Return the (x, y) coordinate for the center point of the cell that contains the specified text.  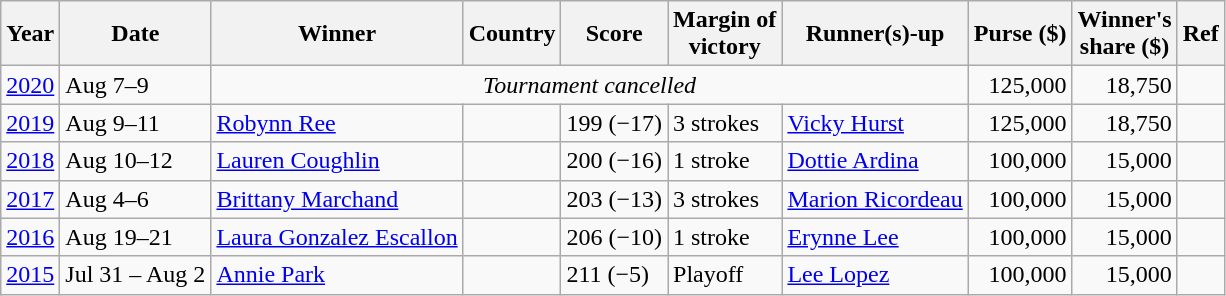
Brittany Marchand (337, 199)
Score (614, 34)
Erynne Lee (875, 237)
Aug 9–11 (136, 123)
2015 (30, 275)
2017 (30, 199)
Annie Park (337, 275)
2016 (30, 237)
Aug 4–6 (136, 199)
Dottie Ardina (875, 161)
Laura Gonzalez Escallon (337, 237)
Playoff (725, 275)
206 (−10) (614, 237)
Runner(s)-up (875, 34)
203 (−13) (614, 199)
Tournament cancelled (590, 85)
199 (−17) (614, 123)
211 (−5) (614, 275)
Aug 10–12 (136, 161)
Date (136, 34)
Winner'sshare ($) (1124, 34)
Year (30, 34)
Aug 7–9 (136, 85)
Margin ofvictory (725, 34)
2018 (30, 161)
2019 (30, 123)
200 (−16) (614, 161)
Vicky Hurst (875, 123)
2020 (30, 85)
Lee Lopez (875, 275)
Jul 31 – Aug 2 (136, 275)
Aug 19–21 (136, 237)
Country (512, 34)
Marion Ricordeau (875, 199)
Ref (1200, 34)
Lauren Coughlin (337, 161)
Robynn Ree (337, 123)
Winner (337, 34)
Purse ($) (1020, 34)
